Return the [X, Y] coordinate for the center point of the cell that contains the specified text.  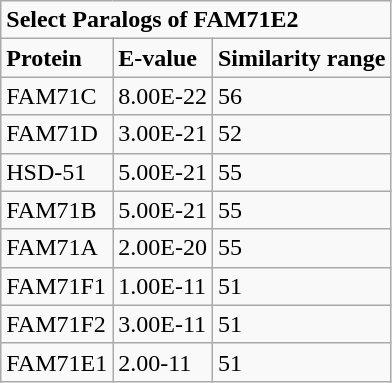
Similarity range [301, 58]
FAM71F2 [57, 324]
FAM71E1 [57, 362]
52 [301, 134]
Select Paralogs of FAM71E2 [196, 20]
2.00-11 [163, 362]
E-value [163, 58]
56 [301, 96]
FAM71D [57, 134]
Protein [57, 58]
FAM71C [57, 96]
8.00E-22 [163, 96]
3.00E-21 [163, 134]
3.00E-11 [163, 324]
1.00E-11 [163, 286]
FAM71A [57, 248]
FAM71B [57, 210]
HSD-51 [57, 172]
FAM71F1 [57, 286]
2.00E-20 [163, 248]
